For the text-containing cell, return its midpoint in (X, Y) coordinate format. 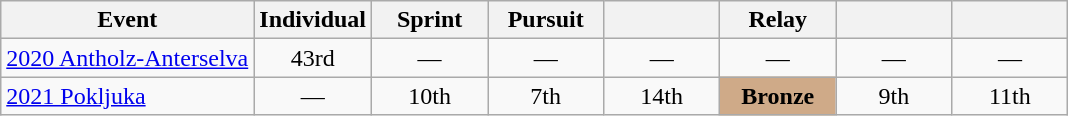
10th (430, 96)
Individual (313, 20)
43rd (313, 58)
Event (128, 20)
11th (1010, 96)
Relay (778, 20)
14th (662, 96)
9th (894, 96)
Pursuit (546, 20)
2020 Antholz-Anterselva (128, 58)
Bronze (778, 96)
2021 Pokljuka (128, 96)
7th (546, 96)
Sprint (430, 20)
